Pinpoint the cell where the given text exists, returning its [X, Y] midpoint coordinate. 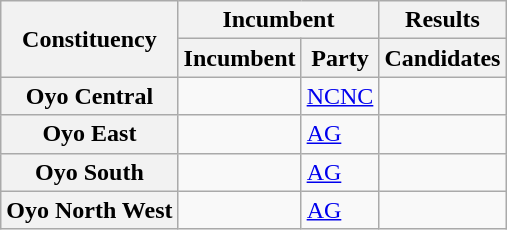
Oyo East [90, 134]
Results [442, 20]
Oyo Central [90, 96]
Oyo North West [90, 210]
Candidates [442, 58]
Constituency [90, 39]
Party [340, 58]
Oyo South [90, 172]
NCNC [340, 96]
